Return the (X, Y) coordinate for the center point of the cell that contains the specified text.  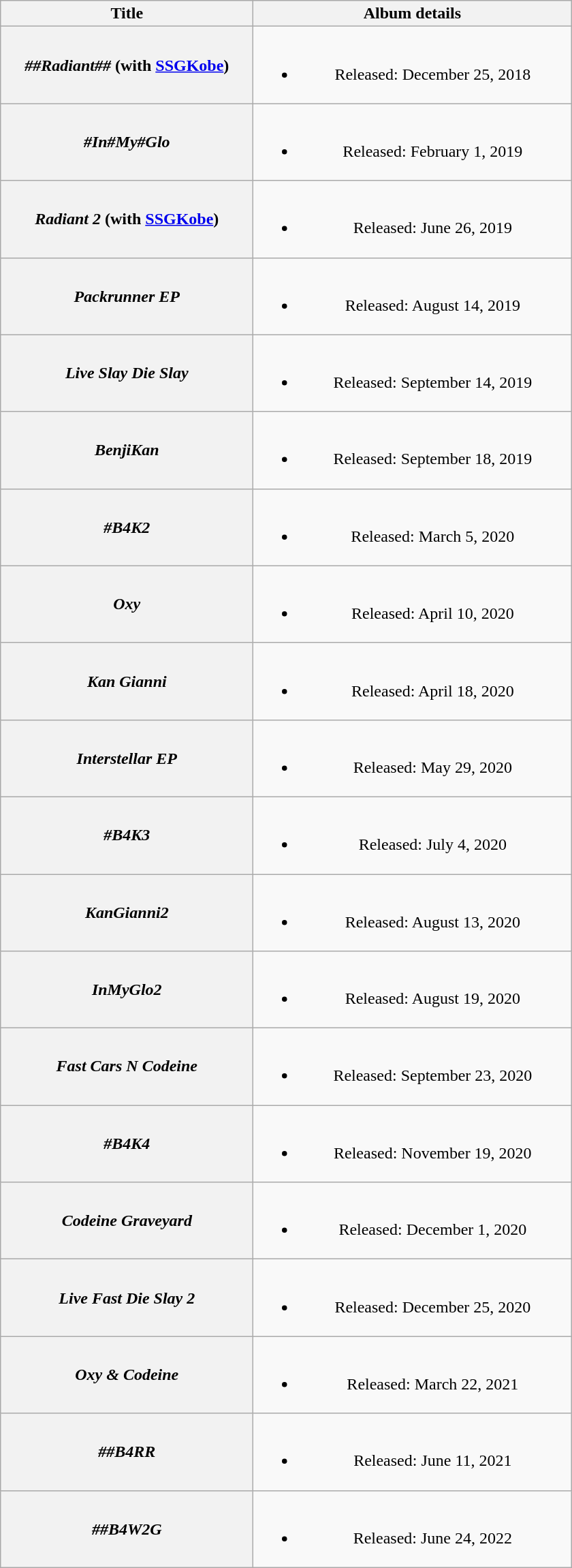
Live Fast Die Slay 2 (127, 1297)
Released: April 18, 2020 (413, 681)
Kan Gianni (127, 681)
#In#My#Glo (127, 142)
Released: August 14, 2019 (413, 296)
Released: December 25, 2020 (413, 1297)
Codeine Graveyard (127, 1221)
Released: September 23, 2020 (413, 1067)
#B4K2 (127, 527)
Released: April 10, 2020 (413, 604)
#B4K3 (127, 835)
Released: December 1, 2020 (413, 1221)
Oxy & Codeine (127, 1375)
Title (127, 14)
##Radiant## (with SSGKobe) (127, 65)
InMyGlo2 (127, 989)
##B4RR (127, 1451)
BenjiKan (127, 450)
Released: February 1, 2019 (413, 142)
Released: June 24, 2022 (413, 1529)
Released: March 22, 2021 (413, 1375)
Fast Cars N Codeine (127, 1067)
KanGianni2 (127, 912)
Released: September 14, 2019 (413, 373)
Released: May 29, 2020 (413, 758)
Released: March 5, 2020 (413, 527)
Released: June 26, 2019 (413, 219)
Interstellar EP (127, 758)
Released: August 19, 2020 (413, 989)
Packrunner EP (127, 296)
Oxy (127, 604)
Released: June 11, 2021 (413, 1451)
##B4W2G (127, 1529)
Released: July 4, 2020 (413, 835)
Released: August 13, 2020 (413, 912)
#B4K4 (127, 1143)
Live Slay Die Slay (127, 373)
Released: December 25, 2018 (413, 65)
Released: September 18, 2019 (413, 450)
Album details (413, 14)
Released: November 19, 2020 (413, 1143)
Radiant 2 (with SSGKobe) (127, 219)
